Determine the (x, y) coordinate at the center of the cell enclosing the given text.  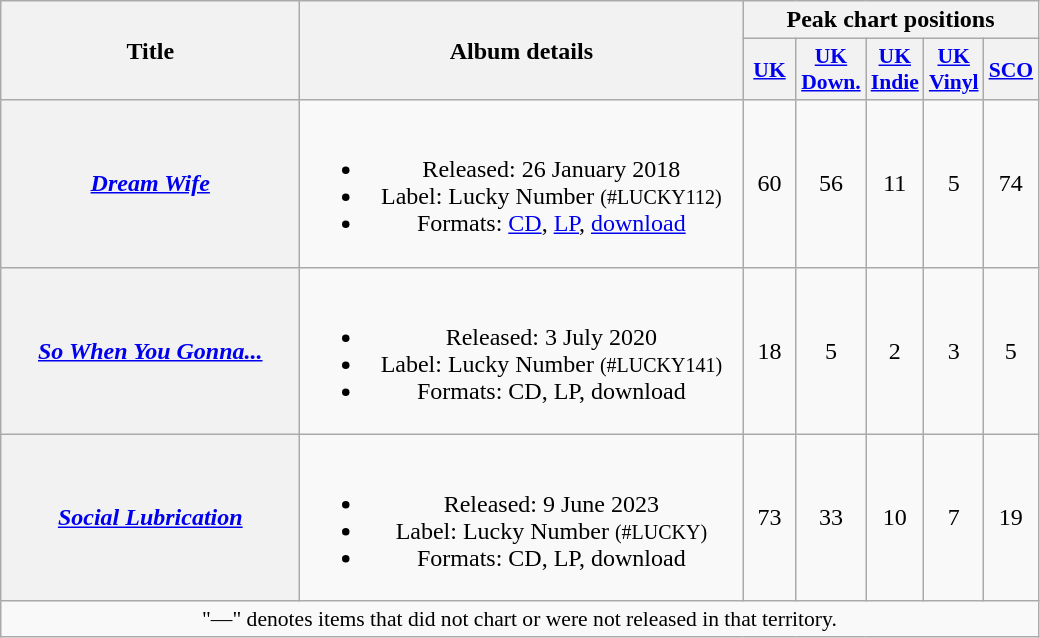
10 (895, 518)
Album details (522, 50)
UK (770, 70)
Title (150, 50)
33 (831, 518)
18 (770, 350)
Released: 3 July 2020Label: Lucky Number (#LUCKY141)Formats: CD, LP, download (522, 350)
3 (954, 350)
UKDown. (831, 70)
Released: 26 January 2018Label: Lucky Number (#LUCKY112)Formats: CD, LP, download (522, 184)
SCO (1012, 70)
7 (954, 518)
Social Lubrication (150, 518)
2 (895, 350)
Dream Wife (150, 184)
60 (770, 184)
56 (831, 184)
So When You Gonna... (150, 350)
19 (1012, 518)
UKIndie (895, 70)
Peak chart positions (890, 20)
73 (770, 518)
Released: 9 June 2023Label: Lucky Number (#LUCKY)Formats: CD, LP, download (522, 518)
"—" denotes items that did not chart or were not released in that territory. (520, 619)
UKVinyl (954, 70)
11 (895, 184)
74 (1012, 184)
